Return the [X, Y] coordinate for the center point of the cell that contains the specified text.  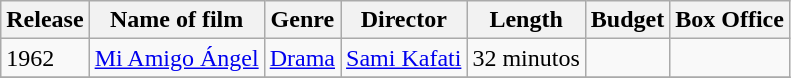
Director [404, 20]
Genre [302, 20]
Length [526, 20]
32 minutos [526, 58]
Name of film [176, 20]
Budget [627, 20]
Release [45, 20]
Box Office [730, 20]
Drama [302, 58]
1962 [45, 58]
Sami Kafati [404, 58]
Mi Amigo Ángel [176, 58]
